For the text-containing cell, return its midpoint in [x, y] coordinate format. 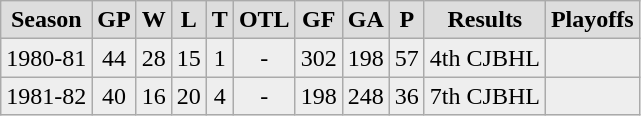
302 [318, 58]
28 [154, 58]
36 [406, 96]
GP [114, 20]
44 [114, 58]
L [188, 20]
T [220, 20]
P [406, 20]
4 [220, 96]
Playoffs [592, 20]
7th CJBHL [484, 96]
W [154, 20]
OTL [264, 20]
248 [366, 96]
Season [46, 20]
4th CJBHL [484, 58]
1981-82 [46, 96]
57 [406, 58]
20 [188, 96]
1 [220, 58]
40 [114, 96]
15 [188, 58]
GA [366, 20]
Results [484, 20]
1980-81 [46, 58]
16 [154, 96]
GF [318, 20]
